Determine the (X, Y) coordinate at the center of the cell enclosing the given text.  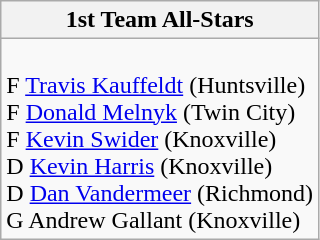
1st Team All-Stars (160, 20)
